Provide the [x, y] coordinate of the cell's center where the given text is located.  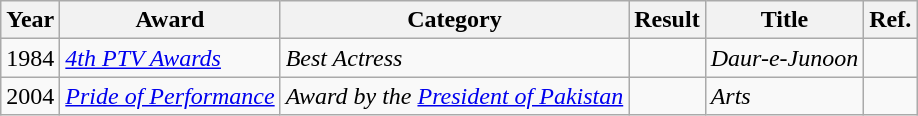
Award [170, 20]
Ref. [890, 20]
Arts [784, 96]
Category [454, 20]
Award by the President of Pakistan [454, 96]
Best Actress [454, 58]
2004 [30, 96]
Result [667, 20]
1984 [30, 58]
Daur-e-Junoon [784, 58]
4th PTV Awards [170, 58]
Year [30, 20]
Title [784, 20]
Pride of Performance [170, 96]
